Return the [X, Y] coordinate for the center point of the cell that contains the specified text.  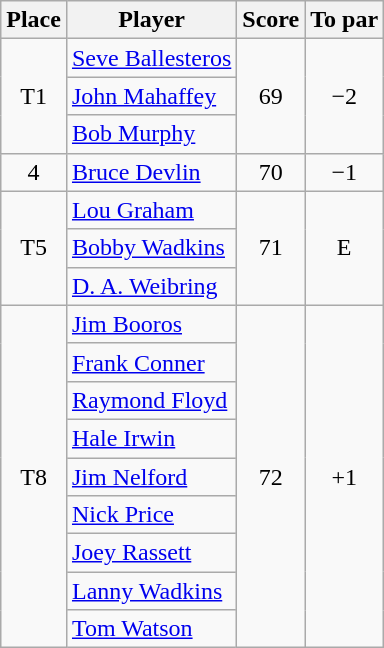
4 [34, 172]
Lanny Wadkins [151, 591]
Score [271, 20]
To par [344, 20]
−1 [344, 172]
Raymond Floyd [151, 400]
70 [271, 172]
69 [271, 96]
71 [271, 248]
Player [151, 20]
Place [34, 20]
−2 [344, 96]
E [344, 248]
Nick Price [151, 515]
Tom Watson [151, 629]
Jim Nelford [151, 477]
+1 [344, 476]
T1 [34, 96]
Joey Rassett [151, 553]
72 [271, 476]
John Mahaffey [151, 96]
Bob Murphy [151, 134]
Jim Booros [151, 324]
Lou Graham [151, 210]
Bobby Wadkins [151, 248]
Bruce Devlin [151, 172]
T5 [34, 248]
Frank Conner [151, 362]
D. A. Weibring [151, 286]
Seve Ballesteros [151, 58]
T8 [34, 476]
Hale Irwin [151, 438]
